Output the (X, Y) coordinate of the center of the cell containing the given text.  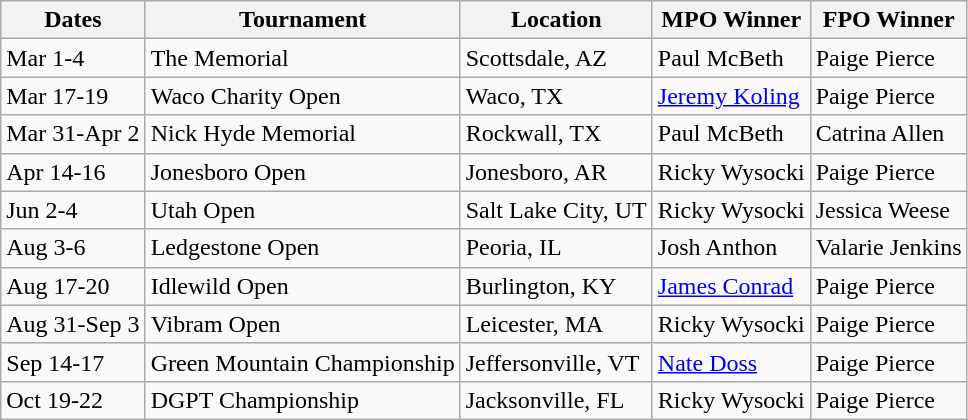
Vibram Open (302, 324)
Waco, TX (556, 96)
Burlington, KY (556, 286)
Mar 17-19 (73, 96)
Utah Open (302, 210)
Jessica Weese (888, 210)
Green Mountain Championship (302, 362)
The Memorial (302, 58)
DGPT Championship (302, 400)
Location (556, 20)
Nick Hyde Memorial (302, 134)
Jun 2-4 (73, 210)
Peoria, IL (556, 248)
Idlewild Open (302, 286)
FPO Winner (888, 20)
Jeremy Koling (731, 96)
Salt Lake City, UT (556, 210)
Scottsdale, AZ (556, 58)
Catrina Allen (888, 134)
Jonesboro, AR (556, 172)
Mar 1-4 (73, 58)
Aug 31-Sep 3 (73, 324)
Tournament (302, 20)
Ledgestone Open (302, 248)
Sep 14-17 (73, 362)
Aug 3-6 (73, 248)
Nate Doss (731, 362)
James Conrad (731, 286)
Aug 17-20 (73, 286)
Jeffersonville, VT (556, 362)
Waco Charity Open (302, 96)
Josh Anthon (731, 248)
Leicester, MA (556, 324)
Dates (73, 20)
Apr 14-16 (73, 172)
Mar 31-Apr 2 (73, 134)
MPO Winner (731, 20)
Valarie Jenkins (888, 248)
Jonesboro Open (302, 172)
Jacksonville, FL (556, 400)
Oct 19-22 (73, 400)
Rockwall, TX (556, 134)
